Return [x, y] of the center of cell containing provided text 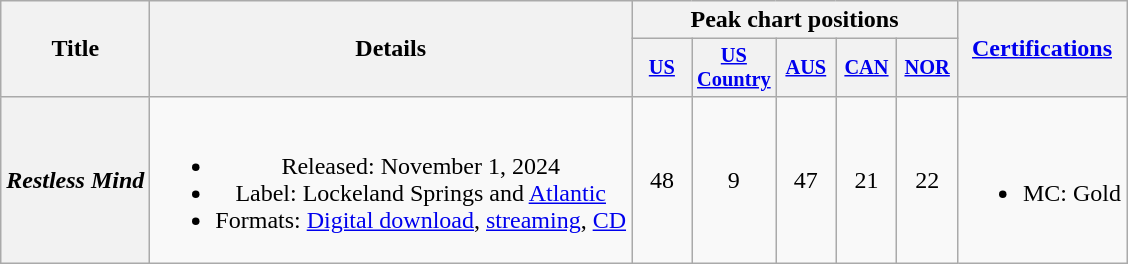
9 [734, 180]
21 [866, 180]
Peak chart positions [795, 20]
Restless Mind [76, 180]
Title [76, 49]
48 [662, 180]
US [662, 68]
USCountry [734, 68]
NOR [928, 68]
Released: November 1, 2024Label: Lockeland Springs and AtlanticFormats: Digital download, streaming, CD [391, 180]
47 [806, 180]
Details [391, 49]
AUS [806, 68]
22 [928, 180]
CAN [866, 68]
MC: Gold [1042, 180]
Certifications [1042, 49]
